Determine the (X, Y) coordinate at the center of the cell enclosing the given text.  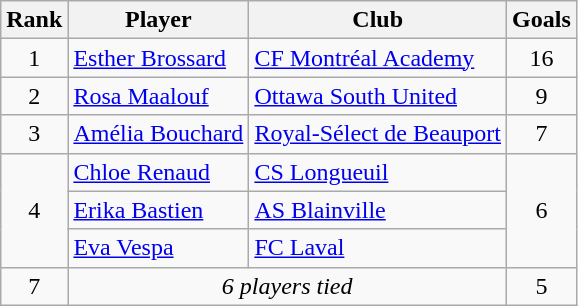
CF Montréal Academy (378, 58)
FC Laval (378, 248)
Chloe Renaud (158, 172)
Goals (542, 20)
5 (542, 286)
Club (378, 20)
16 (542, 58)
CS Longueuil (378, 172)
Amélia Bouchard (158, 134)
9 (542, 96)
6 (542, 210)
Player (158, 20)
Eva Vespa (158, 248)
Esther Brossard (158, 58)
6 players tied (288, 286)
Rank (34, 20)
3 (34, 134)
4 (34, 210)
Ottawa South United (378, 96)
AS Blainville (378, 210)
Royal-Sélect de Beauport (378, 134)
Rosa Maalouf (158, 96)
2 (34, 96)
1 (34, 58)
Erika Bastien (158, 210)
